Search for the cell housing the specified text and yield its (X, Y) center coordinate. 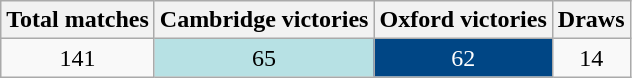
65 (264, 58)
Total matches (78, 20)
Oxford victories (463, 20)
14 (591, 58)
Draws (591, 20)
Cambridge victories (264, 20)
62 (463, 58)
141 (78, 58)
